Extract the (x, y) coordinate from the center of the cell holding the provided text.  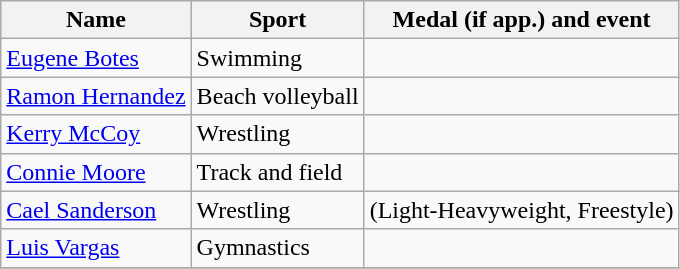
Name (96, 20)
Swimming (278, 58)
Eugene Botes (96, 58)
Gymnastics (278, 248)
Beach volleyball (278, 96)
Sport (278, 20)
Connie Moore (96, 172)
Track and field (278, 172)
Kerry McCoy (96, 134)
(Light-Heavyweight, Freestyle) (522, 210)
Ramon Hernandez (96, 96)
Cael Sanderson (96, 210)
Luis Vargas (96, 248)
Medal (if app.) and event (522, 20)
